Find where the given text appears and provide that cell's center as [x, y] coordinate. 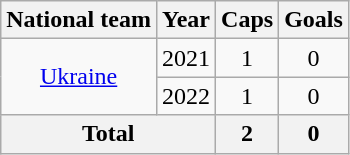
Total [108, 134]
Year [186, 20]
Goals [314, 20]
2 [248, 134]
2022 [186, 96]
National team [79, 20]
Caps [248, 20]
2021 [186, 58]
Ukraine [79, 77]
